Return the (X, Y) coordinate for the center point of the cell that contains the specified text.  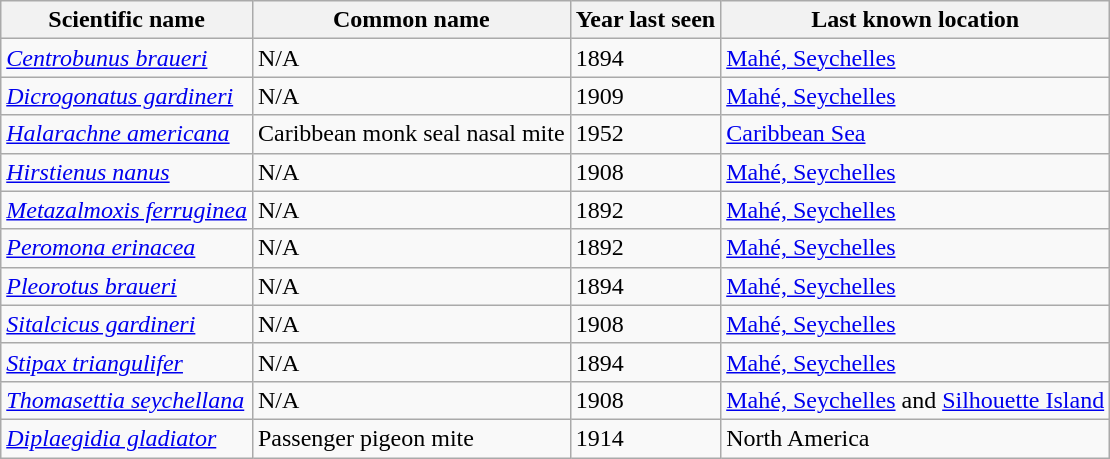
Common name (411, 20)
Metazalmoxis ferruginea (127, 210)
Diplaegidia gladiator (127, 438)
Mahé, Seychelles and Silhouette Island (916, 400)
Caribbean Sea (916, 134)
1909 (646, 96)
North America (916, 438)
Peromona erinacea (127, 248)
Thomasettia seychellana (127, 400)
Passenger pigeon mite (411, 438)
Sitalcicus gardineri (127, 324)
Dicrogonatus gardineri (127, 96)
Caribbean monk seal nasal mite (411, 134)
Stipax triangulifer (127, 362)
Centrobunus braueri (127, 58)
Year last seen (646, 20)
Pleorotus braueri (127, 286)
Last known location (916, 20)
Hirstienus nanus (127, 172)
1952 (646, 134)
Scientific name (127, 20)
1914 (646, 438)
Halarachne americana (127, 134)
